Return the [x, y] coordinate for the center point of the cell that contains the specified text.  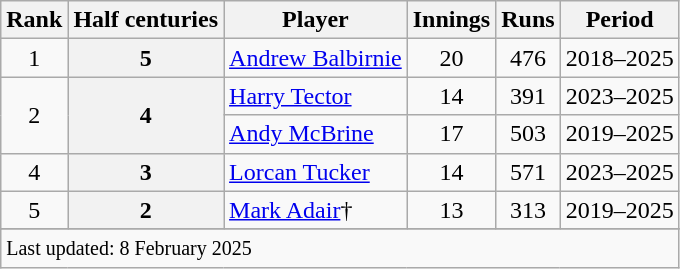
476 [528, 58]
Player [316, 20]
3 [146, 172]
Mark Adair† [316, 210]
Last updated: 8 February 2025 [340, 248]
1 [34, 58]
503 [528, 134]
Lorcan Tucker [316, 172]
313 [528, 210]
391 [528, 96]
Period [620, 20]
13 [451, 210]
2018–2025 [620, 58]
Harry Tector [316, 96]
Innings [451, 20]
Andy McBrine [316, 134]
Half centuries [146, 20]
Andrew Balbirnie [316, 58]
571 [528, 172]
Runs [528, 20]
20 [451, 58]
17 [451, 134]
Rank [34, 20]
